Output the (x, y) coordinate of the center of the cell containing the given text.  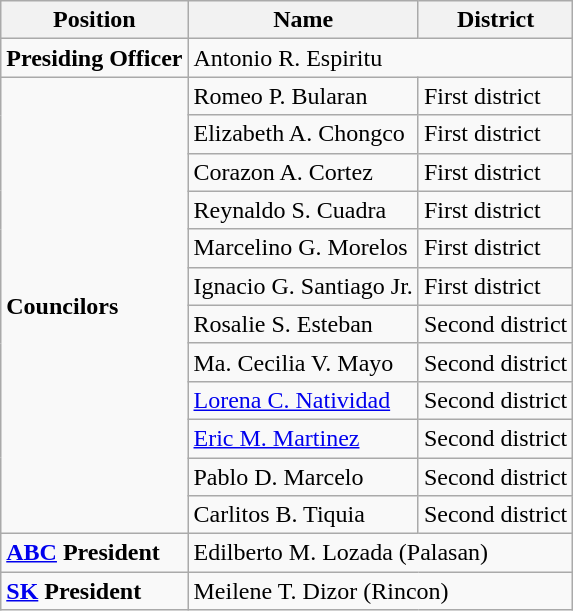
ABC President (94, 553)
Name (303, 20)
Antonio R. Espiritu (380, 58)
District (495, 20)
Reynaldo S. Cuadra (303, 210)
Edilberto M. Lozada (Palasan) (380, 553)
Meilene T. Dizor (Rincon) (380, 591)
Corazon A. Cortez (303, 172)
Ignacio G. Santiago Jr. (303, 286)
Presiding Officer (94, 58)
Position (94, 20)
SK President (94, 591)
Eric M. Martinez (303, 438)
Councilors (94, 306)
Romeo P. Bularan (303, 96)
Carlitos B. Tiquia (303, 515)
Marcelino G. Morelos (303, 248)
Elizabeth A. Chongco (303, 134)
Pablo D. Marcelo (303, 477)
Rosalie S. Esteban (303, 324)
Lorena C. Natividad (303, 400)
Ma. Cecilia V. Mayo (303, 362)
